Return [X, Y] of the center of cell containing provided text 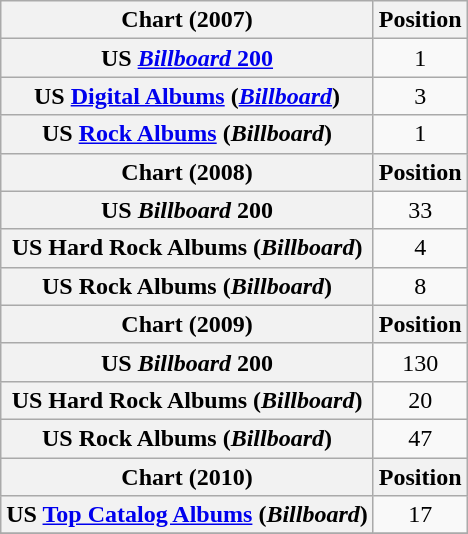
3 [420, 96]
4 [420, 248]
17 [420, 515]
20 [420, 400]
Chart (2008) [188, 172]
Chart (2009) [188, 324]
130 [420, 362]
Chart (2007) [188, 20]
US Top Catalog Albums (Billboard) [188, 515]
33 [420, 210]
US Digital Albums (Billboard) [188, 96]
Chart (2010) [188, 477]
47 [420, 438]
8 [420, 286]
